Pinpoint the cell where the given text exists, returning its (X, Y) midpoint coordinate. 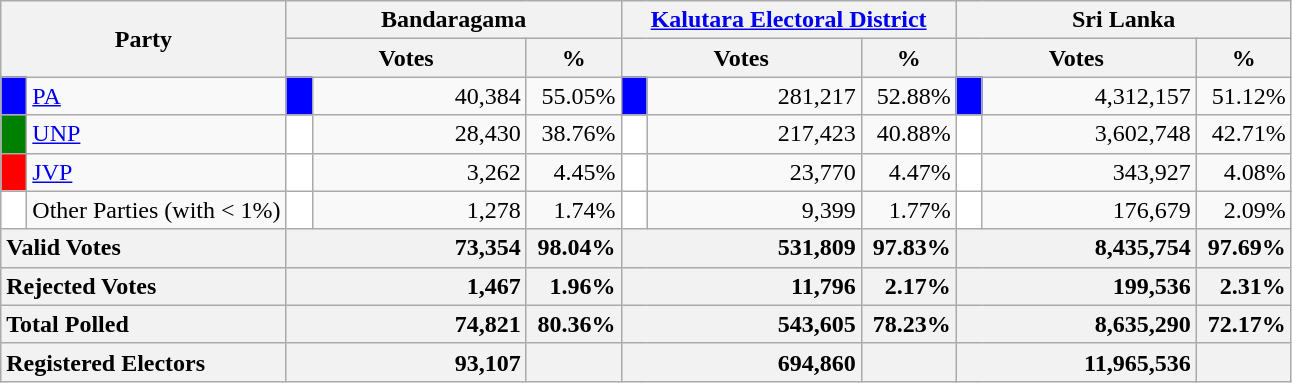
78.23% (908, 324)
8,635,290 (1076, 324)
40.88% (908, 134)
72.17% (1244, 324)
Party (144, 39)
40,384 (419, 96)
Bandaragama (454, 20)
98.04% (574, 248)
28,430 (419, 134)
2.31% (1244, 286)
11,796 (741, 286)
42.71% (1244, 134)
Registered Electors (144, 362)
4.47% (908, 172)
543,605 (741, 324)
1.74% (574, 210)
4,312,157 (1089, 96)
Kalutara Electoral District (788, 20)
2.09% (1244, 210)
199,536 (1076, 286)
80.36% (574, 324)
51.12% (1244, 96)
3,262 (419, 172)
281,217 (754, 96)
4.08% (1244, 172)
11,965,536 (1076, 362)
52.88% (908, 96)
8,435,754 (1076, 248)
JVP (156, 172)
93,107 (406, 362)
1,278 (419, 210)
Total Polled (144, 324)
Valid Votes (144, 248)
217,423 (754, 134)
Rejected Votes (144, 286)
531,809 (741, 248)
694,860 (741, 362)
1.96% (574, 286)
38.76% (574, 134)
PA (156, 96)
4.45% (574, 172)
UNP (156, 134)
1.77% (908, 210)
97.83% (908, 248)
73,354 (406, 248)
9,399 (754, 210)
176,679 (1089, 210)
1,467 (406, 286)
Other Parties (with < 1%) (156, 210)
Sri Lanka (1124, 20)
23,770 (754, 172)
97.69% (1244, 248)
55.05% (574, 96)
74,821 (406, 324)
2.17% (908, 286)
3,602,748 (1089, 134)
343,927 (1089, 172)
